Output the (x, y) coordinate of the center of the cell containing the given text.  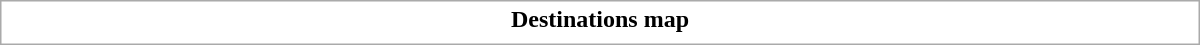
Destinations map (600, 19)
